Detect which cell encompasses the target text, then output its [X, Y] center coordinate. 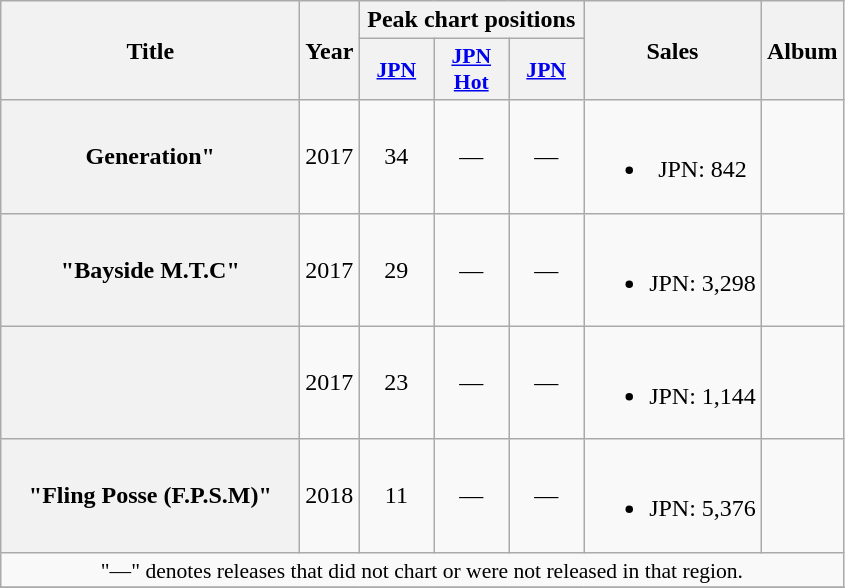
Peak chart positions [472, 20]
"Bayside M.T.C" [150, 270]
Title [150, 50]
34 [396, 156]
JPNHot [472, 70]
"—" denotes releases that did not chart or were not released in that region. [422, 570]
Generation" [150, 156]
29 [396, 270]
JPN: 842 [673, 156]
JPN: 3,298 [673, 270]
"Fling Posse (F.P.S.M)" [150, 496]
JPN: 1,144 [673, 382]
23 [396, 382]
Album [802, 50]
2018 [330, 496]
Year [330, 50]
11 [396, 496]
Sales [673, 50]
JPN: 5,376 [673, 496]
